Identify which cell holds the provided text, then report its [X, Y] central coordinate. 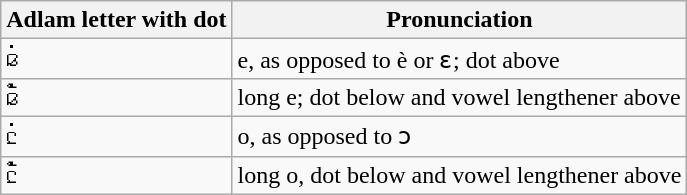
𞤮𞥊 [116, 136]
𞤫𞥊𞥅 [116, 97]
𞤮𞥊𞥅 [116, 175]
o, as opposed to ɔ [460, 136]
Adlam letter with dot [116, 20]
long o, dot below and vowel lengthener above [460, 175]
long e; dot below and vowel lengthener above [460, 97]
𞤫𞥊 [116, 59]
Pronunciation [460, 20]
e, as opposed to è or ɛ; dot above [460, 59]
